Provide the (x, y) coordinate of the cell's center where the given text is located.  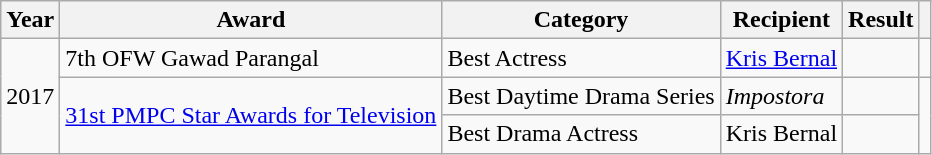
Best Drama Actress (581, 134)
Impostora (781, 96)
31st PMPC Star Awards for Television (251, 115)
7th OFW Gawad Parangal (251, 58)
Year (30, 20)
2017 (30, 96)
Best Daytime Drama Series (581, 96)
Best Actress (581, 58)
Award (251, 20)
Category (581, 20)
Recipient (781, 20)
Result (881, 20)
